Find where the given text appears and provide that cell's center as (X, Y) coordinate. 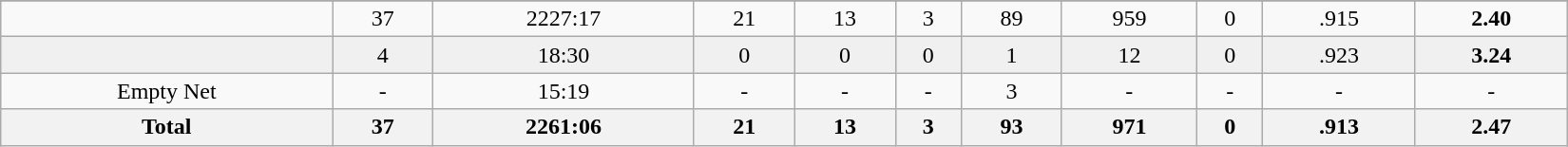
.913 (1339, 127)
Total (167, 127)
2.40 (1491, 19)
12 (1129, 55)
89 (1012, 19)
.915 (1339, 19)
18:30 (564, 55)
1 (1012, 55)
3.24 (1491, 55)
2.47 (1491, 127)
Empty Net (167, 91)
93 (1012, 127)
971 (1129, 127)
4 (383, 55)
15:19 (564, 91)
2261:06 (564, 127)
959 (1129, 19)
.923 (1339, 55)
2227:17 (564, 19)
